Scan for the cell matching the given text and deliver its [X, Y] coordinate at center. 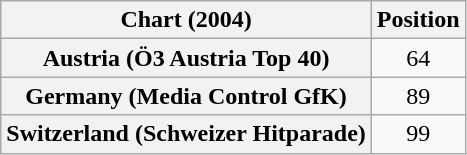
89 [418, 96]
Austria (Ö3 Austria Top 40) [186, 58]
Switzerland (Schweizer Hitparade) [186, 134]
Chart (2004) [186, 20]
Position [418, 20]
Germany (Media Control GfK) [186, 96]
99 [418, 134]
64 [418, 58]
